Pinpoint the cell where the given text exists, returning its [x, y] midpoint coordinate. 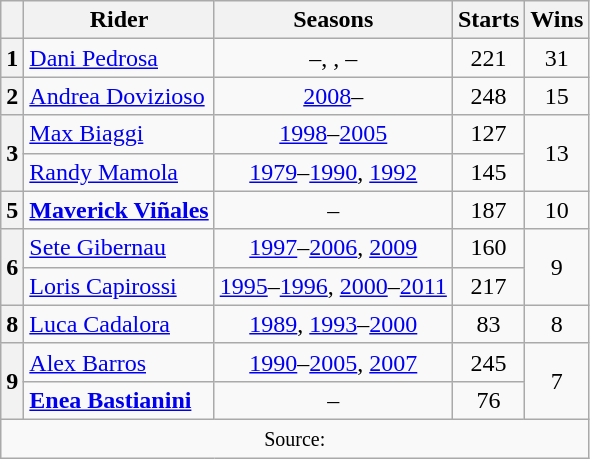
2008– [333, 96]
Rider [119, 20]
217 [488, 286]
1 [12, 58]
10 [557, 210]
Seasons [333, 20]
221 [488, 58]
1998–2005 [333, 134]
245 [488, 362]
Luca Cadalora [119, 324]
248 [488, 96]
1997–2006, 2009 [333, 248]
Dani Pedrosa [119, 58]
31 [557, 58]
76 [488, 400]
Maverick Viñales [119, 210]
–, , – [333, 58]
Alex Barros [119, 362]
83 [488, 324]
Sete Gibernau [119, 248]
1979–1990, 1992 [333, 172]
Loris Capirossi [119, 286]
5 [12, 210]
Wins [557, 20]
187 [488, 210]
15 [557, 96]
Enea Bastianini [119, 400]
6 [12, 267]
Andrea Dovizioso [119, 96]
Max Biaggi [119, 134]
1989, 1993–2000 [333, 324]
160 [488, 248]
7 [557, 381]
127 [488, 134]
Randy Mamola [119, 172]
1990–2005, 2007 [333, 362]
13 [557, 153]
Starts [488, 20]
2 [12, 96]
1995–1996, 2000–2011 [333, 286]
3 [12, 153]
Source: [295, 438]
145 [488, 172]
